Detect which cell encompasses the target text, then output its [x, y] center coordinate. 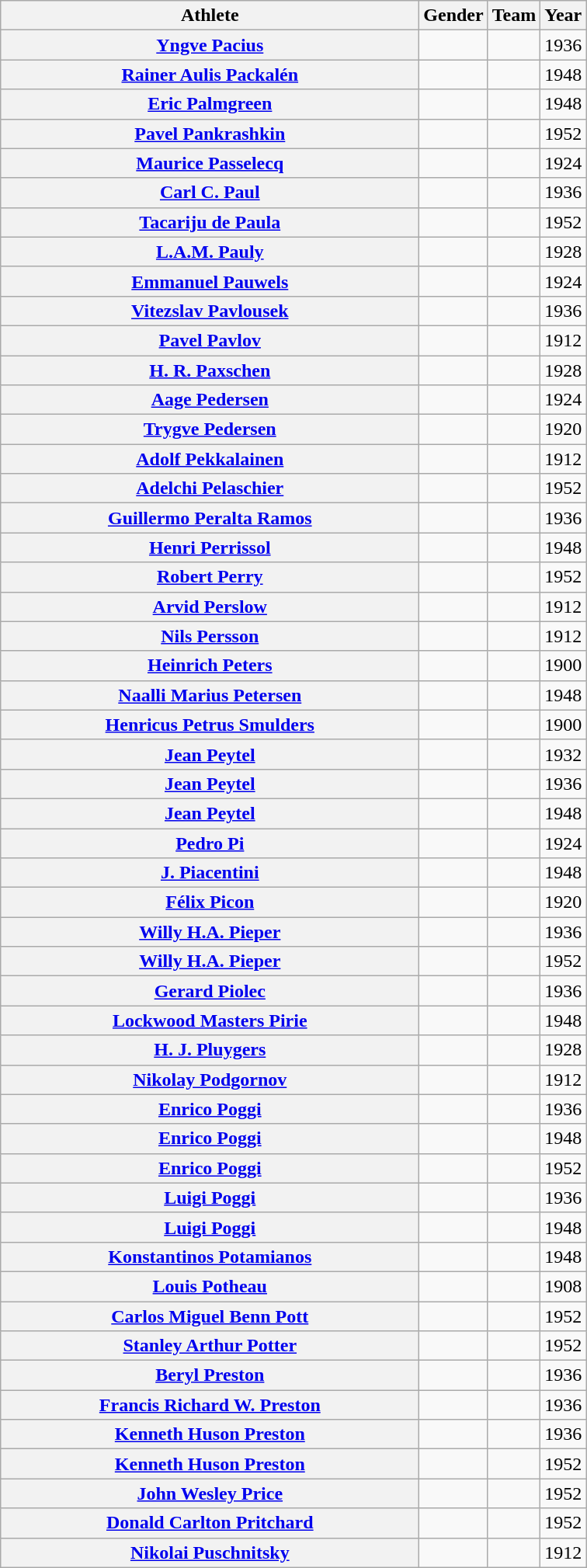
Stanley Arthur Potter [210, 1346]
1932 [564, 754]
Year [564, 16]
Arvid Perslow [210, 607]
H. R. Paxschen [210, 370]
Athlete [210, 16]
Lockwood Masters Pirie [210, 1020]
Tacariju de Paula [210, 222]
Félix Picon [210, 902]
Carl C. Paul [210, 193]
Rainer Aulis Packalén [210, 75]
Vitezslav Pavlousek [210, 311]
Henri Perrissol [210, 548]
Louis Potheau [210, 1286]
H. J. Pluygers [210, 1050]
L.A.M. Pauly [210, 252]
Guillermo Peralta Ramos [210, 518]
Pavel Pavlov [210, 340]
Henricus Petrus Smulders [210, 725]
Trygve Pedersen [210, 429]
Robert Perry [210, 577]
Gender [453, 16]
Naalli Marius Petersen [210, 695]
Beryl Preston [210, 1375]
Nikolay Podgornov [210, 1080]
Konstantinos Potamianos [210, 1257]
Eric Palmgreen [210, 104]
Aage Pedersen [210, 400]
Nikolai Puschnitsky [210, 1552]
Donald Carlton Pritchard [210, 1523]
Pavel Pankrashkin [210, 134]
Francis Richard W. Preston [210, 1405]
Nils Persson [210, 636]
Team [514, 16]
1908 [564, 1286]
Adolf Pekkalainen [210, 459]
Emmanuel Pauwels [210, 281]
Heinrich Peters [210, 666]
J. Piacentini [210, 873]
Pedro Pi [210, 843]
Gerard Piolec [210, 991]
Yngve Pacius [210, 45]
Adelchi Pelaschier [210, 488]
Carlos Miguel Benn Pott [210, 1316]
Maurice Passelecq [210, 163]
John Wesley Price [210, 1493]
